Search for the cell housing the specified text and yield its (x, y) center coordinate. 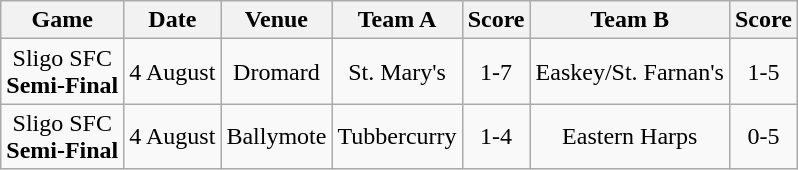
Easkey/St. Farnan's (630, 72)
Team B (630, 20)
St. Mary's (397, 72)
Tubbercurry (397, 136)
1-5 (763, 72)
1-7 (496, 72)
Dromard (276, 72)
Date (172, 20)
Team A (397, 20)
1-4 (496, 136)
Ballymote (276, 136)
Eastern Harps (630, 136)
Venue (276, 20)
Game (62, 20)
0-5 (763, 136)
